Extract the (X, Y) coordinate from the center of the cell holding the provided text.  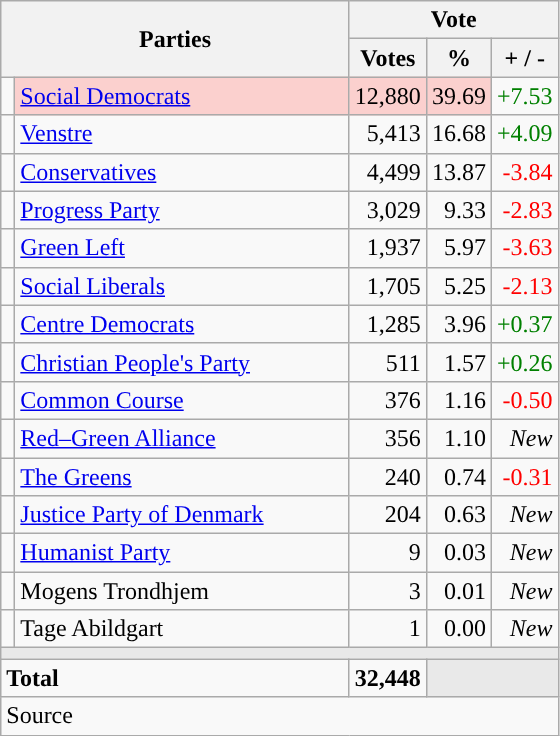
1.57 (458, 362)
240 (388, 477)
1.16 (458, 400)
Green Left (182, 248)
+7.53 (524, 96)
Humanist Party (182, 553)
Common Course (182, 400)
0.03 (458, 553)
3 (388, 591)
Tage Abildgart (182, 629)
Vote (454, 20)
0.00 (458, 629)
Social Liberals (182, 286)
39.69 (458, 96)
Progress Party (182, 210)
Parties (176, 39)
-0.31 (524, 477)
1,285 (388, 324)
32,448 (388, 678)
1,937 (388, 248)
+0.37 (524, 324)
+4.09 (524, 134)
Source (280, 716)
Venstre (182, 134)
% (458, 58)
16.68 (458, 134)
+ / - (524, 58)
+0.26 (524, 362)
376 (388, 400)
Justice Party of Denmark (182, 515)
4,499 (388, 172)
5,413 (388, 134)
Conservatives (182, 172)
Total (176, 678)
-0.50 (524, 400)
356 (388, 438)
-2.13 (524, 286)
511 (388, 362)
9.33 (458, 210)
12,880 (388, 96)
0.63 (458, 515)
Christian People's Party (182, 362)
Social Democrats (182, 96)
0.01 (458, 591)
204 (388, 515)
1,705 (388, 286)
9 (388, 553)
-3.84 (524, 172)
0.74 (458, 477)
-3.63 (524, 248)
The Greens (182, 477)
1.10 (458, 438)
3,029 (388, 210)
5.97 (458, 248)
1 (388, 629)
13.87 (458, 172)
-2.83 (524, 210)
5.25 (458, 286)
Votes (388, 58)
Centre Democrats (182, 324)
Red–Green Alliance (182, 438)
3.96 (458, 324)
Mogens Trondhjem (182, 591)
